Pinpoint the cell where the given text exists, returning its [x, y] midpoint coordinate. 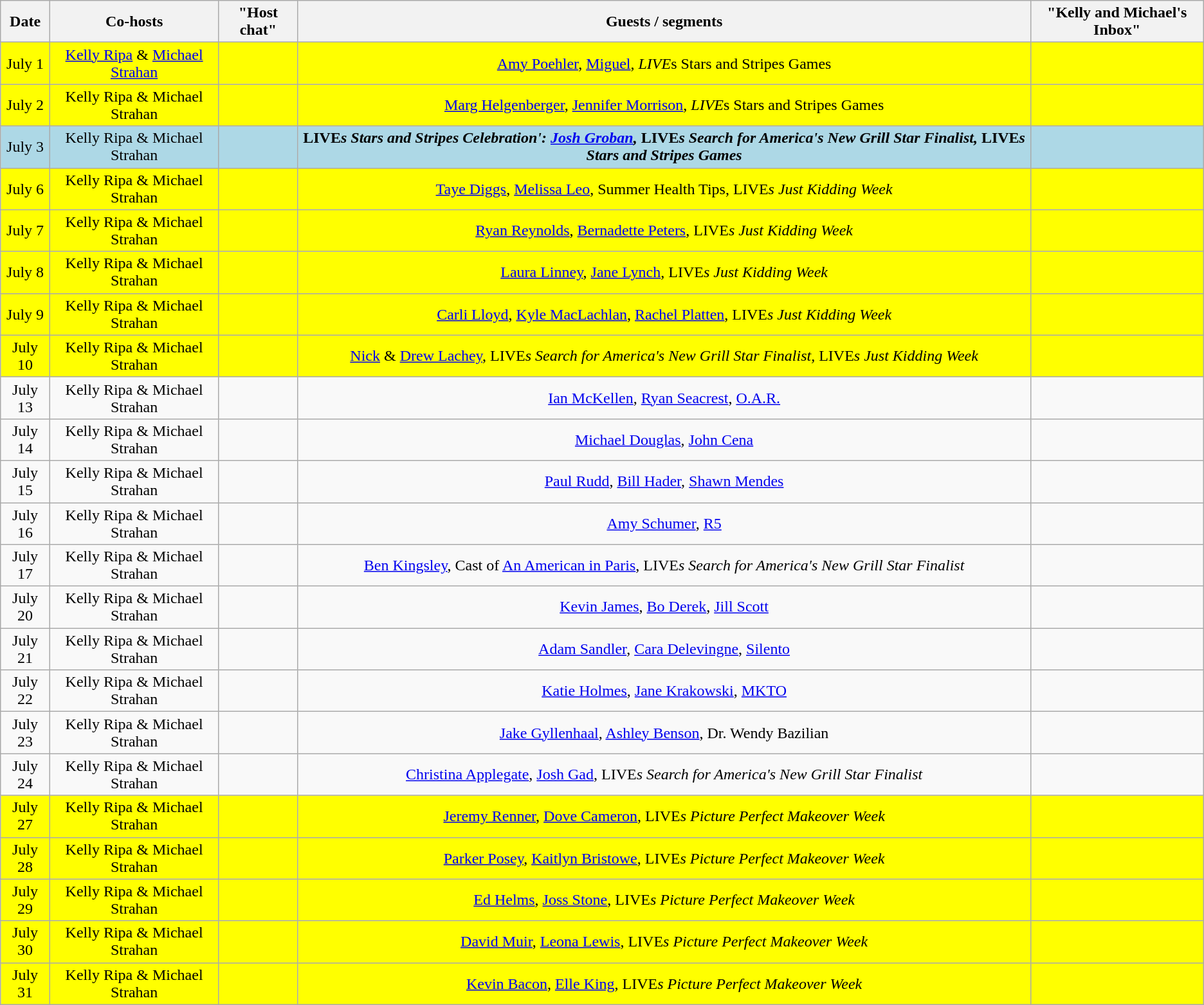
Carli Lloyd, Kyle MacLachlan, Rachel Platten, LIVEs Just Kidding Week [664, 314]
July 23 [26, 733]
July 6 [26, 189]
Ryan Reynolds, Bernadette Peters, LIVEs Just Kidding Week [664, 230]
Guests / segments [664, 22]
July 28 [26, 858]
July 2 [26, 105]
Taye Diggs, Melissa Leo, Summer Health Tips, LIVEs Just Kidding Week [664, 189]
Ben Kingsley, Cast of An American in Paris, LIVEs Search for America's New Grill Star Finalist [664, 566]
Marg Helgenberger, Jennifer Morrison, LIVEs Stars and Stripes Games [664, 105]
Jeremy Renner, Dove Cameron, LIVEs Picture Perfect Makeover Week [664, 817]
July 20 [26, 607]
Michael Douglas, John Cena [664, 440]
Kevin James, Bo Derek, Jill Scott [664, 607]
July 8 [26, 273]
Ian McKellen, Ryan Seacrest, O.A.R. [664, 397]
July 7 [26, 230]
Co-hosts [134, 22]
July 24 [26, 774]
July 22 [26, 691]
Laura Linney, Jane Lynch, LIVEs Just Kidding Week [664, 273]
Amy Poehler, Miguel, LIVEs Stars and Stripes Games [664, 63]
July 27 [26, 817]
July 15 [26, 481]
Date [26, 22]
David Muir, Leona Lewis, LIVEs Picture Perfect Makeover Week [664, 941]
Kevin Bacon, Elle King, LIVEs Picture Perfect Makeover Week [664, 984]
"Kelly and Michael's Inbox" [1117, 22]
July 13 [26, 397]
Paul Rudd, Bill Hader, Shawn Mendes [664, 481]
July 9 [26, 314]
Ed Helms, Joss Stone, LIVEs Picture Perfect Makeover Week [664, 900]
Katie Holmes, Jane Krakowski, MKTO [664, 691]
Amy Schumer, R5 [664, 523]
July 3 [26, 147]
July 1 [26, 63]
July 21 [26, 649]
July 16 [26, 523]
July 31 [26, 984]
July 17 [26, 566]
Nick & Drew Lachey, LIVEs Search for America's New Grill Star Finalist, LIVEs Just Kidding Week [664, 356]
Jake Gyllenhaal, Ashley Benson, Dr. Wendy Bazilian [664, 733]
LIVEs Stars and Stripes Celebration': Josh Groban, LIVEs Search for America's New Grill Star Finalist, LIVEs Stars and Stripes Games [664, 147]
July 29 [26, 900]
July 10 [26, 356]
"Host chat" [259, 22]
July 14 [26, 440]
Christina Applegate, Josh Gad, LIVEs Search for America's New Grill Star Finalist [664, 774]
Adam Sandler, Cara Delevingne, Silento [664, 649]
Parker Posey, Kaitlyn Bristowe, LIVEs Picture Perfect Makeover Week [664, 858]
July 30 [26, 941]
